For the text-containing cell, return its midpoint in [X, Y] coordinate format. 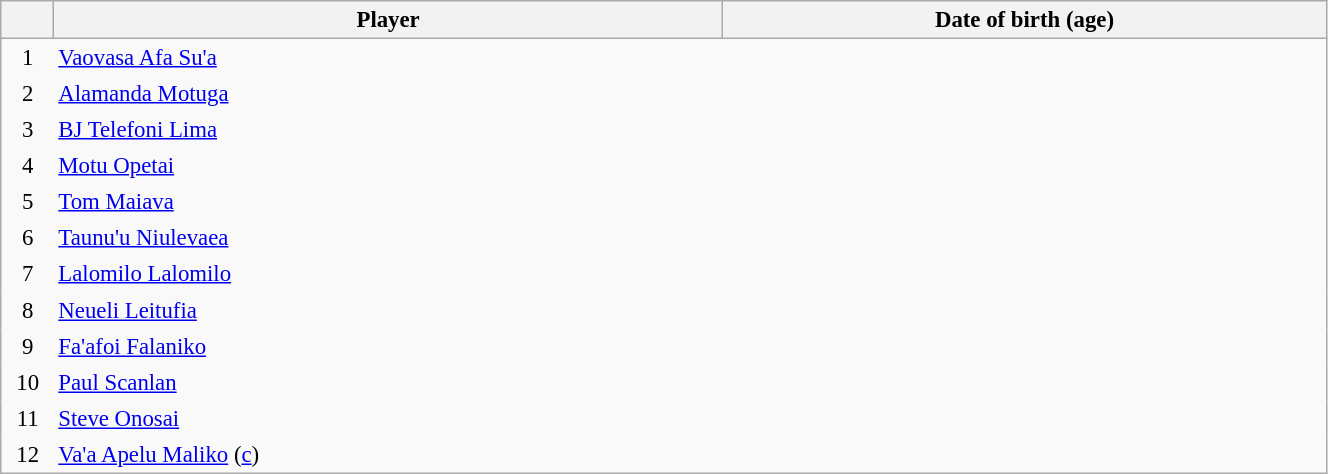
Va'a Apelu Maliko (c) [388, 454]
12 [28, 454]
7 [28, 274]
Neueli Leitufia [388, 310]
10 [28, 382]
6 [28, 238]
Date of birth (age) [1024, 20]
Taunu'u Niulevaea [388, 238]
8 [28, 310]
1 [28, 58]
Lalomilo Lalomilo [388, 274]
4 [28, 166]
9 [28, 346]
Steve Onosai [388, 418]
Vaovasa Afa Su'a [388, 58]
11 [28, 418]
Player [388, 20]
Tom Maiava [388, 202]
5 [28, 202]
BJ Telefoni Lima [388, 129]
2 [28, 93]
Alamanda Motuga [388, 93]
3 [28, 129]
Motu Opetai [388, 166]
Fa'afoi Falaniko [388, 346]
Paul Scanlan [388, 382]
